Output the (X, Y) coordinate of the center of the cell containing the given text.  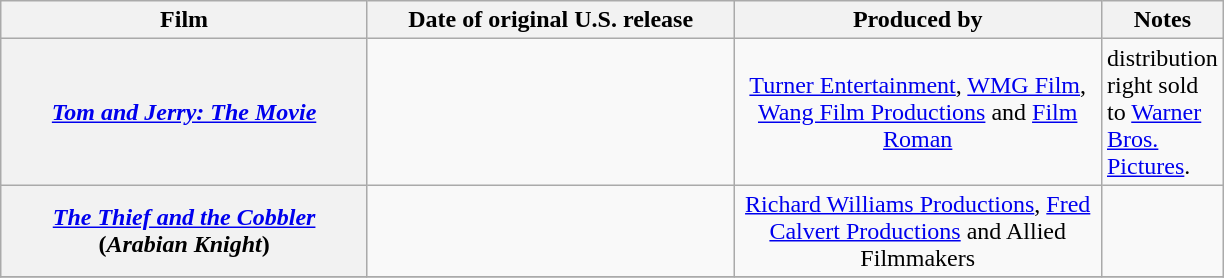
The Thief and the Cobbler (Arabian Knight) (184, 231)
Date of original U.S. release (550, 20)
Tom and Jerry: The Movie (184, 112)
Richard Williams Productions, Fred Calvert Productions and Allied Filmmakers (918, 231)
Notes (1162, 20)
Film (184, 20)
distribution right sold to Warner Bros. Pictures. (1162, 112)
Turner Entertainment, WMG Film, Wang Film Productions and Film Roman (918, 112)
Produced by (918, 20)
